Return the [X, Y] coordinate for the center point of the cell that contains the specified text.  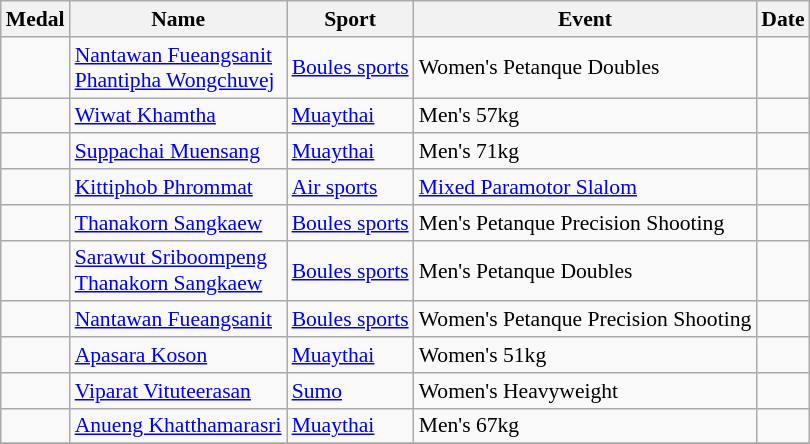
Suppachai Muensang [178, 152]
Thanakorn Sangkaew [178, 223]
Nantawan Fueangsanit Phantipha Wongchuvej [178, 68]
Date [782, 19]
Women's Petanque Precision Shooting [586, 320]
Men's 57kg [586, 116]
Name [178, 19]
Women's Heavyweight [586, 391]
Men's Petanque Doubles [586, 270]
Viparat Vituteerasan [178, 391]
Medal [36, 19]
Women's 51kg [586, 355]
Men's Petanque Precision Shooting [586, 223]
Men's 67kg [586, 426]
Nantawan Fueangsanit [178, 320]
Apasara Koson [178, 355]
Mixed Paramotor Slalom [586, 187]
Wiwat Khamtha [178, 116]
Sarawut Sriboompeng Thanakorn Sangkaew [178, 270]
Men's 71kg [586, 152]
Women's Petanque Doubles [586, 68]
Sport [350, 19]
Event [586, 19]
Sumo [350, 391]
Kittiphob Phrommat [178, 187]
Air sports [350, 187]
Anueng Khatthamarasri [178, 426]
